Pinpoint the cell where the given text exists, returning its (X, Y) midpoint coordinate. 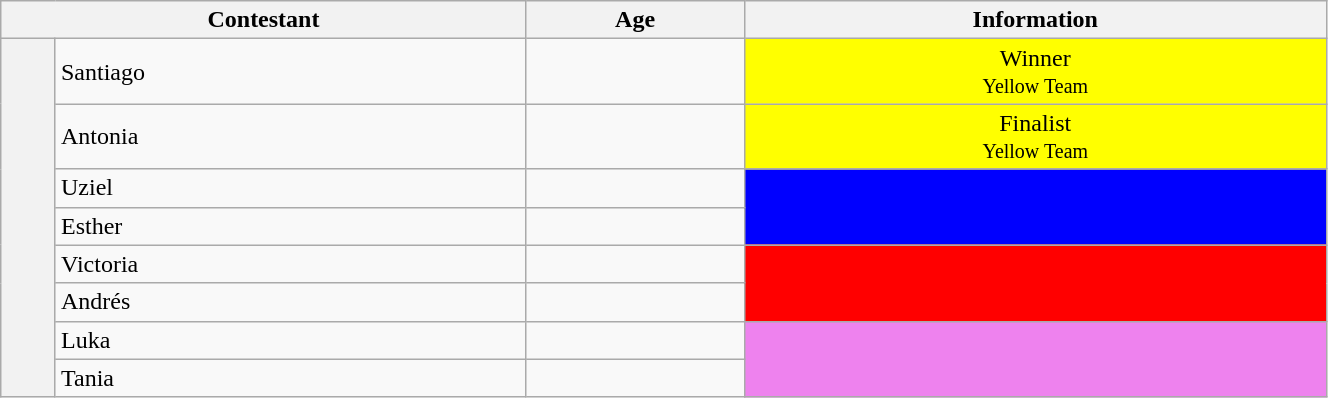
Uziel (290, 188)
FinalistYellow Team (1035, 136)
Andrés (290, 302)
Information (1035, 20)
Santiago (290, 72)
Victoria (290, 264)
Antonia (290, 136)
Age (635, 20)
Luka (290, 340)
Esther (290, 226)
Tania (290, 378)
WinnerYellow Team (1035, 72)
Contestant (264, 20)
